Extract the [X, Y] coordinate from the center of the cell holding the provided text.  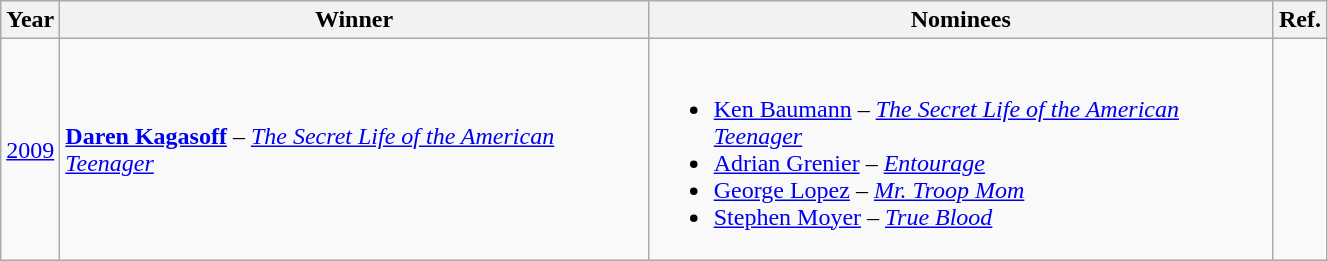
Daren Kagasoff – The Secret Life of the American Teenager [354, 150]
Year [30, 20]
2009 [30, 150]
Nominees [960, 20]
Ref. [1300, 20]
Winner [354, 20]
Ken Baumann – The Secret Life of the American TeenagerAdrian Grenier – EntourageGeorge Lopez – Mr. Troop MomStephen Moyer – True Blood [960, 150]
